Locate the cell with the specified text and output its (x, y) center coordinate. 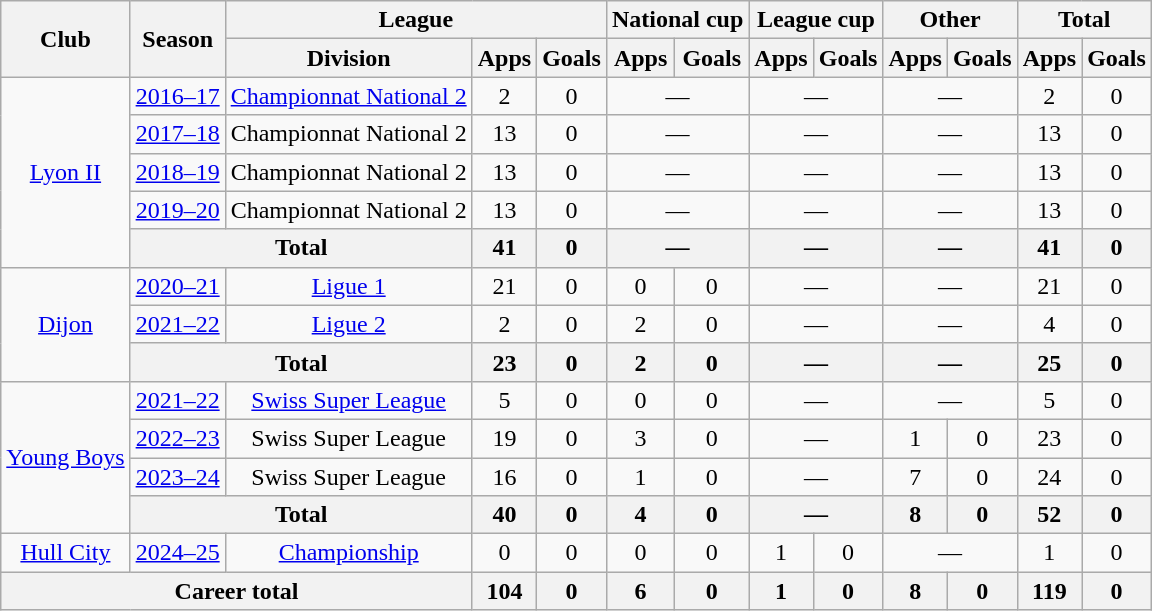
League cup (816, 20)
24 (1049, 477)
2017–18 (178, 134)
2023–24 (178, 477)
104 (504, 591)
League (416, 20)
National cup (677, 20)
52 (1049, 515)
Championship (348, 553)
16 (504, 477)
Hull City (66, 553)
Division (348, 58)
7 (915, 477)
40 (504, 515)
2016–17 (178, 96)
2020–21 (178, 286)
6 (640, 591)
119 (1049, 591)
2022–23 (178, 438)
2018–19 (178, 172)
3 (640, 438)
25 (1049, 362)
Dijon (66, 324)
Ligue 2 (348, 324)
Season (178, 39)
Ligue 1 (348, 286)
Other (950, 20)
Lyon II (66, 172)
19 (504, 438)
2024–25 (178, 553)
Young Boys (66, 457)
2019–20 (178, 210)
Club (66, 39)
Career total (236, 591)
